Search for the cell housing the specified text and yield its (X, Y) center coordinate. 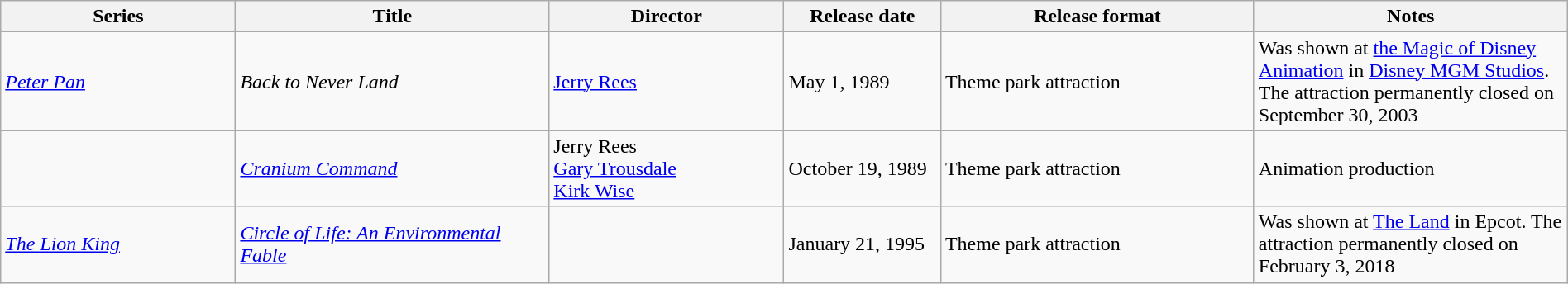
Jerry Rees (667, 81)
Back to Never Land (392, 81)
The Lion King (118, 244)
Was shown at The Land in Epcot. The attraction permanently closed on February 3, 2018 (1411, 244)
Circle of Life: An Environmental Fable (392, 244)
Was shown at the Magic of Disney Animation in Disney MGM Studios. The attraction permanently closed on September 30, 2003 (1411, 81)
Jerry ReesGary TrousdaleKirk Wise (667, 168)
Cranium Command (392, 168)
Notes (1411, 17)
January 21, 1995 (862, 244)
Director (667, 17)
Animation production (1411, 168)
Release date (862, 17)
Peter Pan (118, 81)
Series (118, 17)
October 19, 1989 (862, 168)
May 1, 1989 (862, 81)
Title (392, 17)
Release format (1097, 17)
